Return the [X, Y] coordinate for the center point of the cell that contains the specified text.  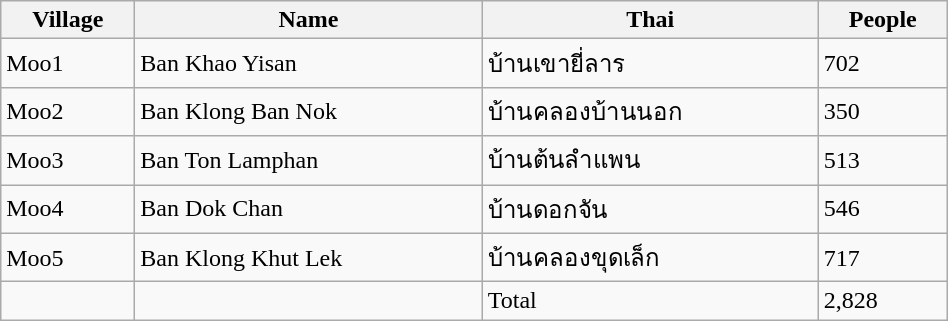
บ้านคลองบ้านนอก [650, 112]
Name [308, 20]
513 [882, 160]
2,828 [882, 301]
546 [882, 208]
People [882, 20]
บ้านเขายี่ลาร [650, 64]
Ban Ton Lamphan [308, 160]
Thai [650, 20]
Total [650, 301]
Ban Dok Chan [308, 208]
Ban Khao Yisan [308, 64]
บ้านดอกจัน [650, 208]
Ban Klong Ban Nok [308, 112]
717 [882, 258]
บ้านต้นลำแพน [650, 160]
Moo5 [68, 258]
Ban Klong Khut Lek [308, 258]
Moo2 [68, 112]
Village [68, 20]
350 [882, 112]
Moo4 [68, 208]
บ้านคลองขุดเล็ก [650, 258]
702 [882, 64]
Moo1 [68, 64]
Moo3 [68, 160]
